Output the [X, Y] coordinate of the center of the cell containing the given text.  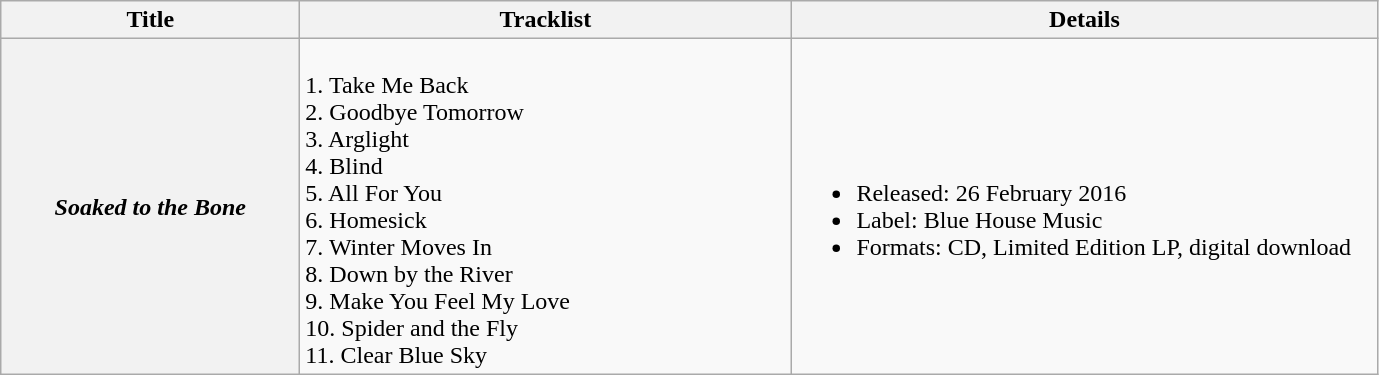
Released: 26 February 2016Label: Blue House MusicFormats: CD, Limited Edition LP, digital download [1084, 206]
Details [1084, 20]
Tracklist [546, 20]
Soaked to the Bone [150, 206]
Title [150, 20]
